Extract the [X, Y] coordinate from the center of the cell holding the provided text.  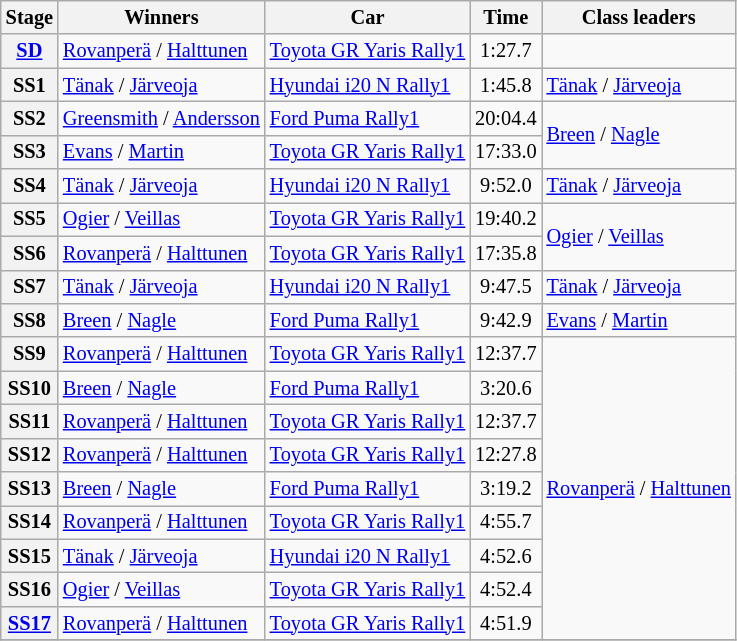
SS12 [30, 455]
SS4 [30, 186]
Greensmith / Andersson [162, 118]
SS1 [30, 85]
Stage [30, 17]
SS2 [30, 118]
4:52.4 [506, 589]
SS11 [30, 421]
SS8 [30, 320]
20:04.4 [506, 118]
17:33.0 [506, 152]
SS14 [30, 522]
9:47.5 [506, 287]
SS13 [30, 489]
Class leaders [639, 17]
17:35.8 [506, 253]
Winners [162, 17]
3:19.2 [506, 489]
3:20.6 [506, 388]
19:40.2 [506, 219]
4:55.7 [506, 522]
SS16 [30, 589]
SS6 [30, 253]
SS9 [30, 354]
SD [30, 51]
SS5 [30, 219]
SS3 [30, 152]
Time [506, 17]
SS10 [30, 388]
1:45.8 [506, 85]
4:52.6 [506, 556]
SS15 [30, 556]
4:51.9 [506, 623]
12:27.8 [506, 455]
1:27.7 [506, 51]
9:52.0 [506, 186]
SS7 [30, 287]
SS17 [30, 623]
9:42.9 [506, 320]
Car [368, 17]
